For the text-containing cell, return its midpoint in (x, y) coordinate format. 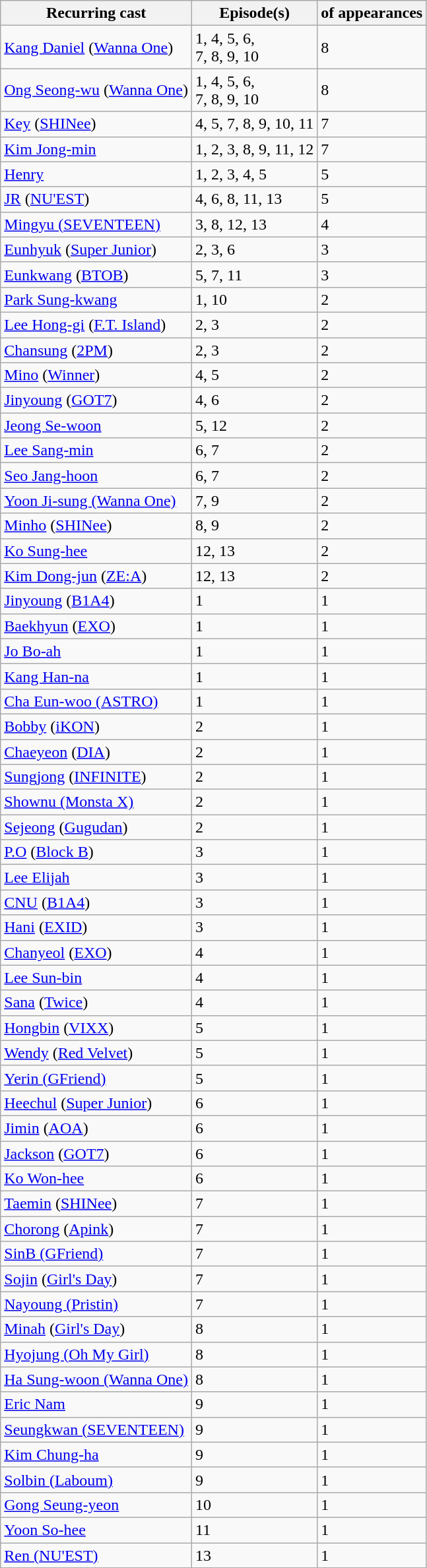
Yoon So-hee (96, 1530)
4, 6, 8, 11, 13 (254, 199)
1, 10 (254, 299)
Minho (SHINee) (96, 526)
4, 5 (254, 375)
4, 6 (254, 400)
Jimin (AOA) (96, 1128)
Taemin (SHINee) (96, 1204)
Sungjong (INFINITE) (96, 777)
Mingyu (SEVENTEEN) (96, 224)
Ko Sung-hee (96, 551)
Shownu (Monsta X) (96, 802)
of appearances (372, 13)
Lee Elijah (96, 877)
Jinyoung (GOT7) (96, 400)
Park Sung-kwang (96, 299)
Ong Seong-wu (Wanna One) (96, 90)
Episode(s) (254, 13)
Bobby (iKON) (96, 726)
Chorong (Apink) (96, 1229)
Lee Sang-min (96, 451)
Kim Chung-ha (96, 1455)
Mino (Winner) (96, 375)
10 (254, 1505)
Ren (NU'EST) (96, 1555)
Minah (Girl's Day) (96, 1329)
Solbin (Laboum) (96, 1480)
Kang Han-na (96, 676)
Recurring cast (96, 13)
Cha Eun-woo (ASTRO) (96, 701)
Sojin (Girl's Day) (96, 1279)
11 (254, 1530)
Jeong Se-woon (96, 425)
P.O (Block B) (96, 852)
Jo Bo-ah (96, 651)
Yoon Ji-sung (Wanna One) (96, 501)
5, 7, 11 (254, 274)
Eunkwang (BTOB) (96, 274)
SinB (GFriend) (96, 1254)
Baekhyun (EXO) (96, 626)
5, 12 (254, 425)
1, 2, 3, 4, 5 (254, 174)
Henry (96, 174)
Ha Sung-woon (Wanna One) (96, 1379)
Heechul (Super Junior) (96, 1103)
Chaeyeon (DIA) (96, 751)
Seungkwan (SEVENTEEN) (96, 1429)
Ko Won-hee (96, 1179)
Seo Jang-hoon (96, 476)
Lee Hong-gi (F.T. Island) (96, 325)
Hongbin (VIXX) (96, 1028)
Hani (EXID) (96, 927)
Eric Nam (96, 1404)
Yerin (GFriend) (96, 1078)
Nayoung (Pristin) (96, 1304)
Kim Jong-min (96, 149)
1, 2, 3, 8, 9, 11, 12 (254, 149)
JR (NU'EST) (96, 199)
Kim Dong-jun (ZE:A) (96, 576)
Kang Daniel (Wanna One) (96, 47)
Sejeong (Gugudan) (96, 827)
Key (SHINee) (96, 124)
Chanyeol (EXO) (96, 953)
7, 9 (254, 501)
CNU (B1A4) (96, 902)
Lee Sun-bin (96, 978)
8, 9 (254, 526)
Sana (Twice) (96, 1003)
13 (254, 1555)
Jackson (GOT7) (96, 1154)
Hyojung (Oh My Girl) (96, 1354)
2, 3, 6 (254, 249)
Gong Seung-yeon (96, 1505)
3, 8, 12, 13 (254, 224)
Jinyoung (B1A4) (96, 601)
Eunhyuk (Super Junior) (96, 249)
Chansung (2PM) (96, 350)
Wendy (Red Velvet) (96, 1053)
4, 5, 7, 8, 9, 10, 11 (254, 124)
